Determine the [x, y] coordinate at the center of the cell enclosing the given text.  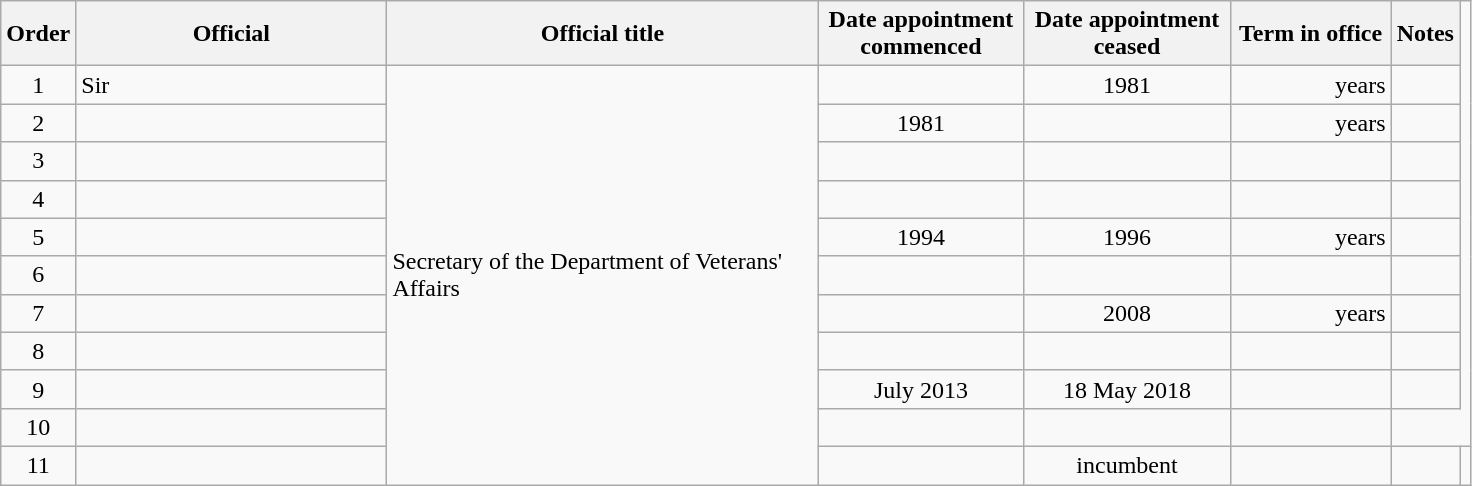
10 [38, 427]
Notes [1425, 34]
1994 [921, 237]
9 [38, 389]
1996 [1127, 237]
Official title [602, 34]
July 2013 [921, 389]
Date appointmentceased [1127, 34]
2 [38, 123]
1 [38, 85]
7 [38, 313]
8 [38, 351]
4 [38, 199]
Sir [232, 85]
Term in office [1310, 34]
Order [38, 34]
6 [38, 275]
18 May 2018 [1127, 389]
Secretary of the Department of Veterans' Affairs [602, 276]
Official [232, 34]
5 [38, 237]
3 [38, 161]
2008 [1127, 313]
11 [38, 465]
Date appointmentcommenced [921, 34]
incumbent [1127, 465]
